Determine the (x, y) coordinate at the center of the cell enclosing the given text.  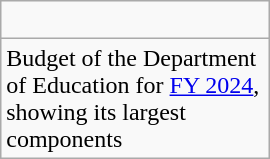
Budget of the Department of Education for FY 2024, showing its largest components (135, 98)
